Find where the given text appears and provide that cell's center as [x, y] coordinate. 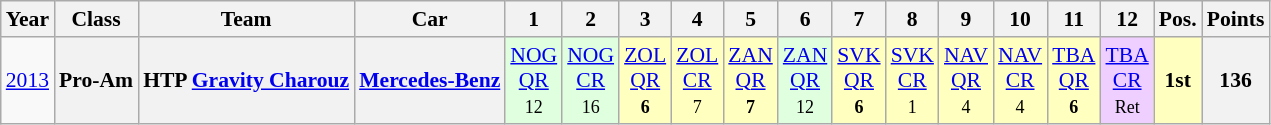
Pro-Am [96, 80]
4 [697, 19]
Pos. [1178, 19]
TBAQR6 [1074, 80]
ZOLCR7 [697, 80]
1 [534, 19]
5 [750, 19]
SVKCR1 [912, 80]
3 [645, 19]
Team [246, 19]
NAVQR4 [966, 80]
Class [96, 19]
10 [1020, 19]
Car [430, 19]
SVKQR6 [858, 80]
Points [1236, 19]
Year [28, 19]
ZANQR12 [805, 80]
ZOLQR6 [645, 80]
Mercedes-Benz [430, 80]
1st [1178, 80]
7 [858, 19]
2013 [28, 80]
12 [1126, 19]
NOGCR16 [590, 80]
6 [805, 19]
ZANQR7 [750, 80]
136 [1236, 80]
TBACRRet [1126, 80]
2 [590, 19]
9 [966, 19]
8 [912, 19]
HTP Gravity Charouz [246, 80]
NAVCR4 [1020, 80]
NOGQR12 [534, 80]
11 [1074, 19]
